Pinpoint the cell where the given text exists, returning its [X, Y] midpoint coordinate. 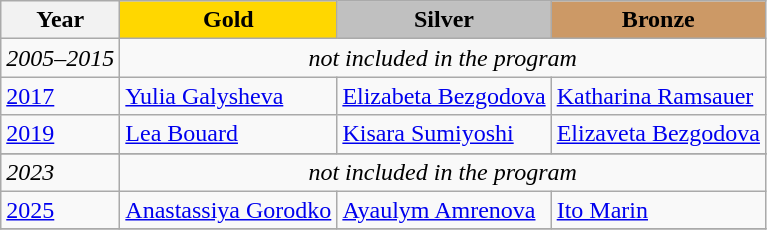
Ayaulym Amrenova [444, 210]
Year [60, 20]
Bronze [658, 20]
2005–2015 [60, 58]
Gold [228, 20]
Silver [444, 20]
Kisara Sumiyoshi [444, 134]
2023 [60, 172]
2019 [60, 134]
Katharina Ramsauer [658, 96]
2017 [60, 96]
Lea Bouard [228, 134]
2025 [60, 210]
Ito Marin [658, 210]
Yulia Galysheva [228, 96]
Anastassiya Gorodko [228, 210]
Elizaveta Bezgodova [658, 134]
Elizabeta Bezgodova [444, 96]
